Identify which cell holds the provided text, then report its [X, Y] central coordinate. 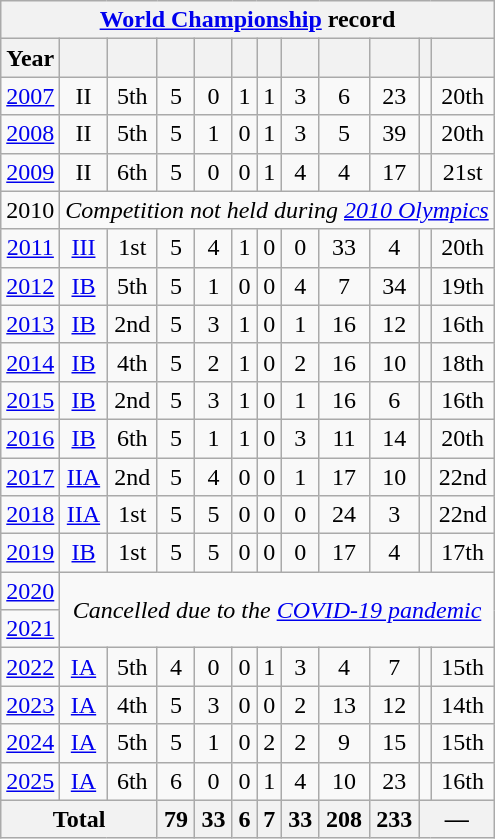
2015 [30, 400]
2025 [30, 781]
39 [394, 134]
2007 [30, 96]
2018 [30, 515]
2023 [30, 705]
13 [344, 705]
233 [394, 819]
2010 [30, 210]
2008 [30, 134]
III [84, 248]
— [456, 819]
11 [344, 438]
14th [462, 705]
21st [462, 172]
34 [394, 286]
Year [30, 58]
208 [344, 819]
19th [462, 286]
15 [394, 743]
2014 [30, 362]
2020 [30, 591]
Competition not held during 2010 Olympics [277, 210]
14 [394, 438]
2021 [30, 629]
24 [344, 515]
18th [462, 362]
Total [80, 819]
9 [344, 743]
2011 [30, 248]
World Championship record [248, 20]
2016 [30, 438]
2019 [30, 553]
17th [462, 553]
2009 [30, 172]
2022 [30, 667]
Cancelled due to the COVID-19 pandemic [277, 610]
2013 [30, 324]
2012 [30, 286]
2017 [30, 477]
2024 [30, 743]
79 [176, 819]
